Determine the (X, Y) coordinate at the center of the cell enclosing the given text.  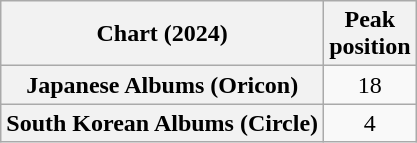
Peakposition (370, 34)
4 (370, 123)
South Korean Albums (Circle) (162, 123)
Japanese Albums (Oricon) (162, 85)
Chart (2024) (162, 34)
18 (370, 85)
